Detect which cell encompasses the target text, then output its (x, y) center coordinate. 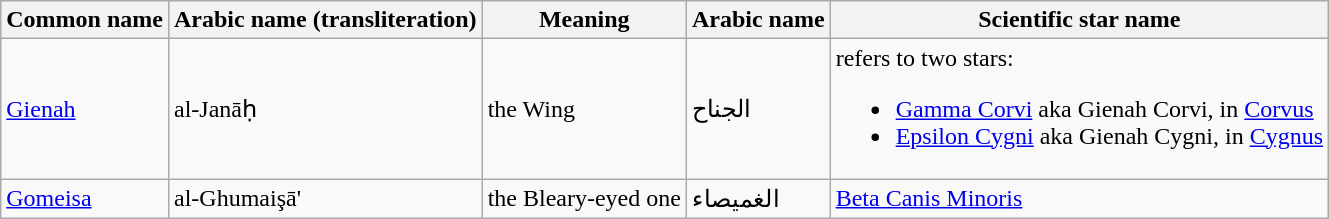
al-Ghumaişā' (325, 199)
Common name (85, 20)
Gomeisa (85, 199)
الجناح (758, 109)
Meaning (584, 20)
الغميصاء (758, 199)
the Wing (584, 109)
Beta Canis Minoris (1079, 199)
the Bleary-eyed one (584, 199)
Scientific star name (1079, 20)
al-Janāḥ (325, 109)
Arabic name (transliteration) (325, 20)
Arabic name (758, 20)
refers to two stars:Gamma Corvi aka Gienah Corvi, in CorvusEpsilon Cygni aka Gienah Cygni, in Cygnus (1079, 109)
Gienah (85, 109)
